From the cell containing the given text, extract its center point as (X, Y) coordinate. 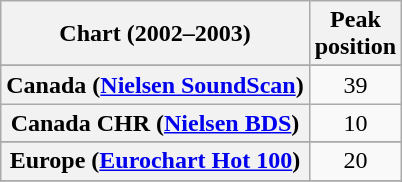
Europe (Eurochart Hot 100) (155, 161)
20 (355, 161)
Chart (2002–2003) (155, 34)
Canada (Nielsen SoundScan) (155, 85)
Peakposition (355, 34)
39 (355, 85)
Canada CHR (Nielsen BDS) (155, 123)
10 (355, 123)
